Locate the cell with the specified text and output its [X, Y] center coordinate. 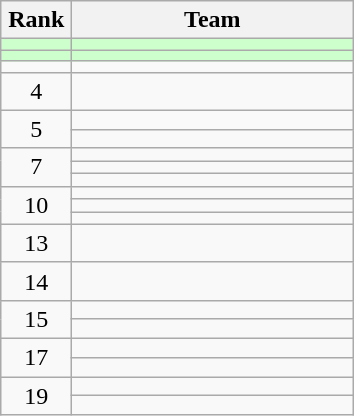
Team [212, 20]
19 [36, 395]
10 [36, 205]
17 [36, 357]
7 [36, 167]
4 [36, 91]
13 [36, 243]
Rank [36, 20]
5 [36, 129]
14 [36, 281]
15 [36, 319]
